Determine the (x, y) coordinate at the center of the cell enclosing the given text.  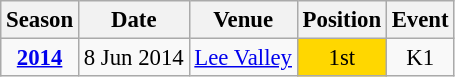
K1 (420, 58)
Venue (243, 20)
Event (420, 20)
Lee Valley (243, 58)
Date (134, 20)
8 Jun 2014 (134, 58)
Position (342, 20)
1st (342, 58)
2014 (40, 58)
Season (40, 20)
